Pinpoint the cell where the given text exists, returning its (X, Y) midpoint coordinate. 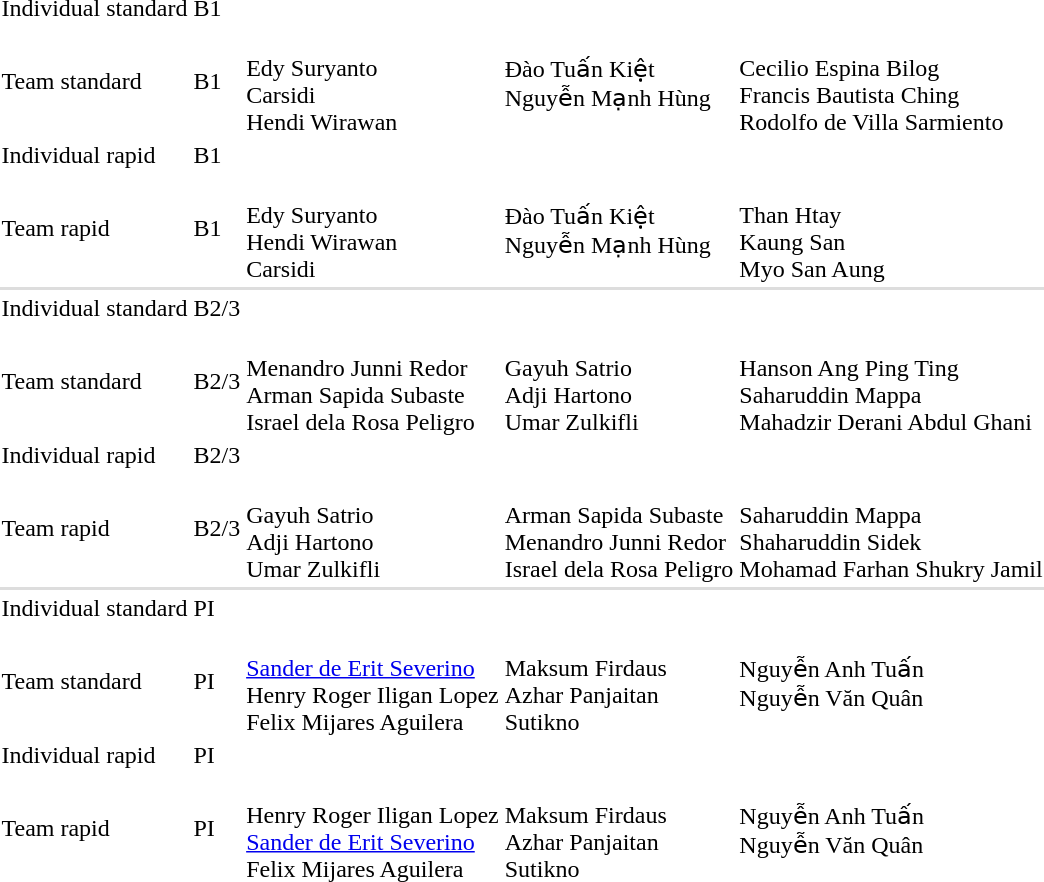
Hanson Ang Ping TingSaharuddin MappaMahadzir Derani Abdul Ghani (891, 382)
Saharuddin MappaShaharuddin SidekMohamad Farhan Shukry Jamil (891, 528)
Nguyễn Anh TuấnNguyễn Văn Quân (891, 682)
Menandro Junni RedorArman Sapida SubasteIsrael dela Rosa Peligro (373, 382)
Sander de Erit SeverinoHenry Roger Iligan LopezFelix Mijares Aguilera (373, 682)
Edy SuryantoCarsidiHendi Wirawan (373, 82)
Than HtayKaung SanMyo San Aung (891, 228)
Arman Sapida SubasteMenandro Junni RedorIsrael dela Rosa Peligro (619, 528)
Maksum FirdausAzhar PanjaitanSutikno (619, 682)
Cecilio Espina BilogFrancis Bautista ChingRodolfo de Villa Sarmiento (891, 82)
Edy SuryantoHendi WirawanCarsidi (373, 228)
